Scan for the cell matching the given text and deliver its [X, Y] coordinate at center. 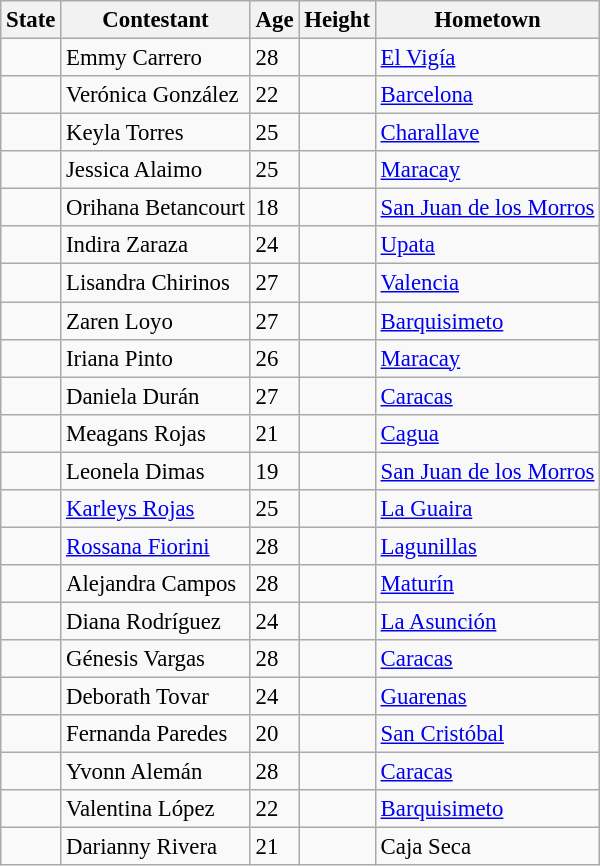
Zaren Loyo [156, 321]
26 [274, 358]
Deborath Tovar [156, 697]
Lisandra Chirinos [156, 283]
Charallave [487, 133]
Valentina López [156, 809]
Orihana Betancourt [156, 208]
Guarenas [487, 697]
Verónica González [156, 95]
Alejandra Campos [156, 584]
Age [274, 20]
Iriana Pinto [156, 358]
Rossana Fiorini [156, 546]
Hometown [487, 20]
Valencia [487, 283]
Daniela Durán [156, 396]
Darianny Rivera [156, 847]
Upata [487, 245]
Maturín [487, 584]
Diana Rodríguez [156, 621]
Indira Zaraza [156, 245]
20 [274, 734]
Fernanda Paredes [156, 734]
Caja Seca [487, 847]
El Vigía [487, 58]
Jessica Alaimo [156, 170]
Karleys Rojas [156, 509]
Meagans Rojas [156, 433]
State [31, 20]
Emmy Carrero [156, 58]
Barcelona [487, 95]
Height [337, 20]
Keyla Torres [156, 133]
San Cristóbal [487, 734]
La Guaira [487, 509]
19 [274, 471]
La Asunción [487, 621]
Contestant [156, 20]
18 [274, 208]
Yvonn Alemán [156, 772]
Leonela Dimas [156, 471]
Génesis Vargas [156, 659]
Lagunillas [487, 546]
Cagua [487, 433]
